Pinpoint the cell where the given text exists, returning its (x, y) midpoint coordinate. 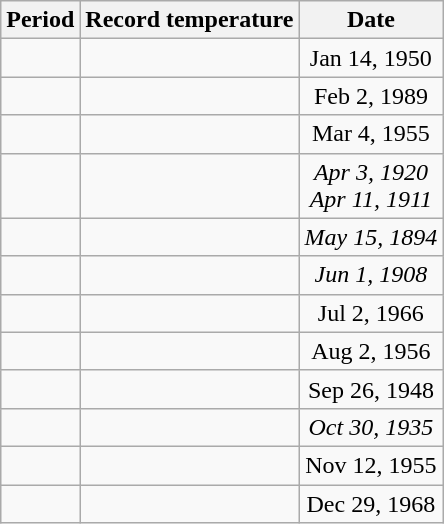
Apr 3, 1920Apr 11, 1911 (371, 186)
Aug 2, 1956 (371, 351)
May 15, 1894 (371, 237)
Jul 2, 1966 (371, 313)
Date (371, 20)
Sep 26, 1948 (371, 389)
Record temperature (190, 20)
Nov 12, 1955 (371, 465)
Dec 29, 1968 (371, 503)
Jan 14, 1950 (371, 58)
Mar 4, 1955 (371, 134)
Jun 1, 1908 (371, 275)
Feb 2, 1989 (371, 96)
Oct 30, 1935 (371, 427)
Period (40, 20)
